Provide the [X, Y] coordinate of the cell's center where the given text is located.  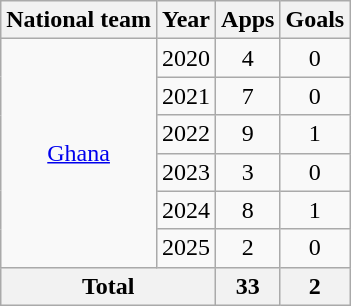
8 [248, 210]
33 [248, 286]
2020 [186, 58]
9 [248, 134]
2023 [186, 172]
Year [186, 20]
Total [108, 286]
Ghana [79, 153]
Goals [315, 20]
2024 [186, 210]
2021 [186, 96]
2025 [186, 248]
Apps [248, 20]
4 [248, 58]
National team [79, 20]
7 [248, 96]
3 [248, 172]
2022 [186, 134]
